Identify which cell holds the provided text, then report its (X, Y) central coordinate. 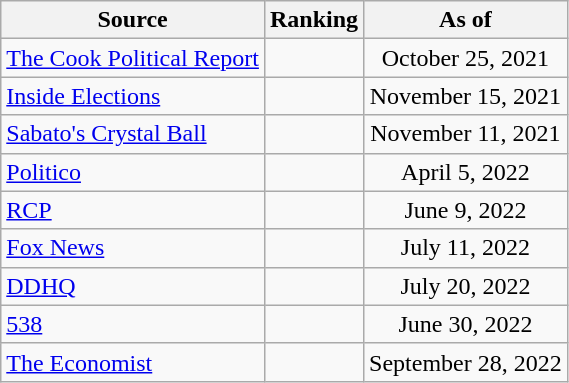
June 9, 2022 (466, 210)
Sabato's Crystal Ball (133, 134)
July 20, 2022 (466, 286)
November 15, 2021 (466, 96)
September 28, 2022 (466, 362)
June 30, 2022 (466, 324)
DDHQ (133, 286)
Politico (133, 172)
Inside Elections (133, 96)
October 25, 2021 (466, 58)
As of (466, 20)
538 (133, 324)
Ranking (314, 20)
RCP (133, 210)
Fox News (133, 248)
November 11, 2021 (466, 134)
April 5, 2022 (466, 172)
July 11, 2022 (466, 248)
The Cook Political Report (133, 58)
The Economist (133, 362)
Source (133, 20)
